Return the (x, y) coordinate for the center point of the cell that contains the specified text.  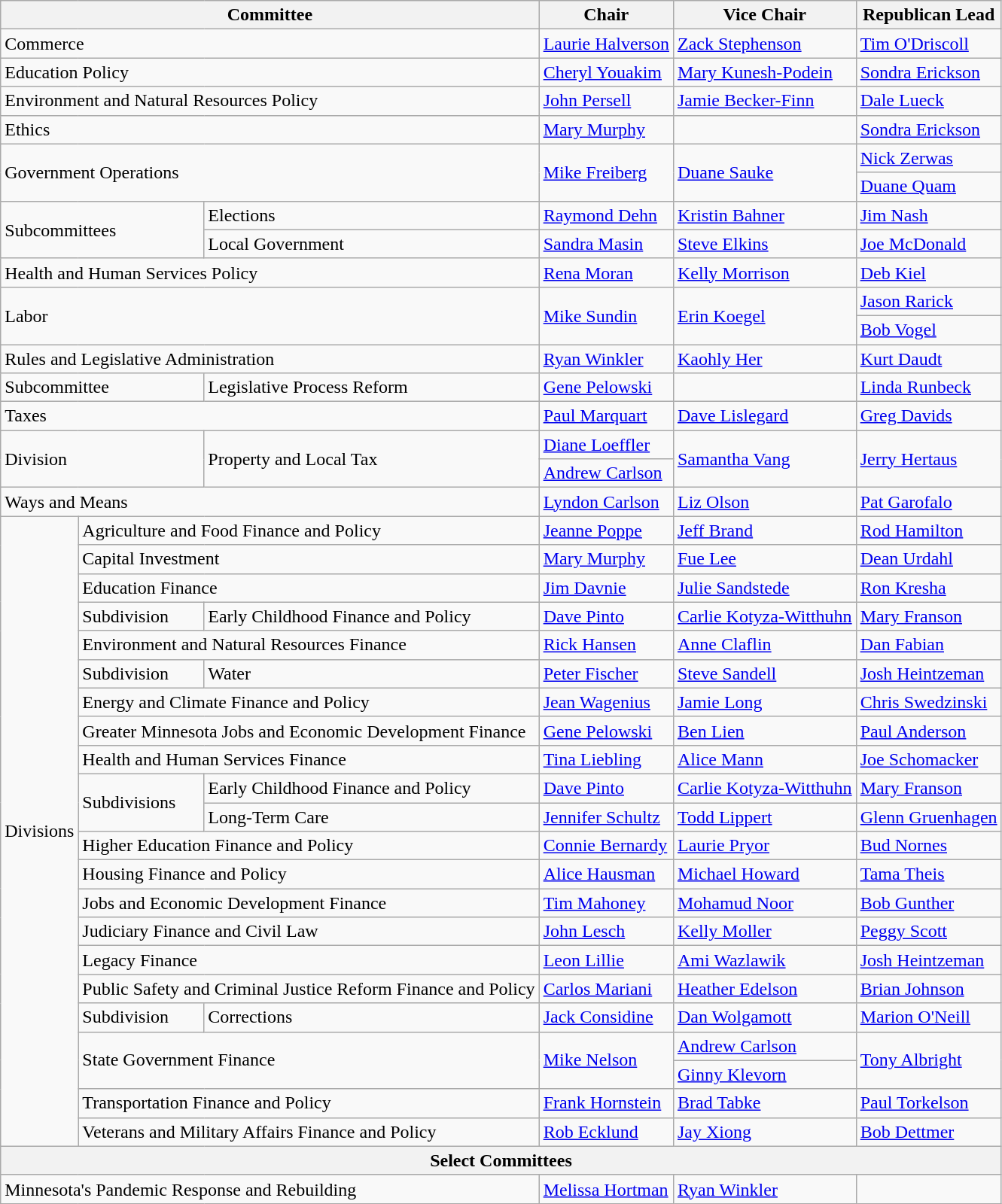
Paul Torkelson (929, 1103)
Peggy Scott (929, 932)
John Lesch (606, 932)
Health and Human Services Finance (309, 759)
Anne Claflin (765, 645)
Kelly Morrison (765, 272)
Michael Howard (765, 874)
Julie Sandstede (765, 588)
Jobs and Economic Development Finance (309, 903)
Bob Vogel (929, 330)
Sandra Masin (606, 244)
Bob Gunther (929, 903)
Alice Hausman (606, 874)
Select Committees (501, 1160)
Mohamud Noor (765, 903)
Jeff Brand (765, 531)
Jason Rarick (929, 301)
Transportation Finance and Policy (309, 1103)
Minnesota's Pandemic Response and Rebuilding (270, 1189)
Marion O'Neill (929, 1017)
Dean Urdahl (929, 559)
Tim Mahoney (606, 903)
Mike Freiberg (606, 172)
Brad Tabke (765, 1103)
Local Government (372, 244)
Divisions (39, 831)
Ways and Means (270, 502)
Subcommittees (102, 230)
Nick Zerwas (929, 158)
Rob Ecklund (606, 1132)
Erin Koegel (765, 315)
Republican Lead (929, 15)
Mike Sundin (606, 315)
Jeanne Poppe (606, 531)
Kurt Daudt (929, 359)
Greater Minnesota Jobs and Economic Development Finance (309, 731)
Tama Theis (929, 874)
Carlos Mariani (606, 989)
Jean Wagenius (606, 702)
Jamie Long (765, 702)
Capital Investment (309, 559)
Heather Edelson (765, 989)
Government Operations (270, 172)
Zack Stephenson (765, 44)
Cheryl Youakim (606, 72)
Kaohly Her (765, 359)
Paul Marquart (606, 416)
Frank Hornstein (606, 1103)
Elections (372, 215)
Peter Fischer (606, 673)
Housing Finance and Policy (309, 874)
Health and Human Services Policy (270, 272)
Mike Nelson (606, 1060)
Tim O'Driscoll (929, 44)
Legislative Process Reform (372, 388)
Steve Sandell (765, 673)
Laurie Pryor (765, 846)
Linda Runbeck (929, 388)
Dale Lueck (929, 101)
Dan Wolgamott (765, 1017)
Vice Chair (765, 15)
Ami Wazlawik (765, 960)
Education Policy (270, 72)
Mary Kunesh-Podein (765, 72)
Ethics (270, 129)
Commerce (270, 44)
Labor (270, 315)
Agriculture and Food Finance and Policy (309, 531)
Legacy Finance (309, 960)
Tony Albright (929, 1060)
Environment and Natural Resources Finance (309, 645)
Public Safety and Criminal Justice Reform Finance and Policy (309, 989)
Ben Lien (765, 731)
Diane Loeffler (606, 445)
Jack Considine (606, 1017)
Deb Kiel (929, 272)
Steve Elkins (765, 244)
Jim Davnie (606, 588)
Paul Anderson (929, 731)
Rena Moran (606, 272)
Duane Sauke (765, 172)
Veterans and Military Affairs Finance and Policy (309, 1132)
Laurie Halverson (606, 44)
Duane Quam (929, 187)
Environment and Natural Resources Policy (270, 101)
Judiciary Finance and Civil Law (309, 932)
Subcommittee (102, 388)
Greg Davids (929, 416)
Energy and Climate Finance and Policy (309, 702)
Jim Nash (929, 215)
Committee (270, 15)
Dan Fabian (929, 645)
Education Finance (309, 588)
Water (372, 673)
Subdivisions (142, 802)
Chair (606, 15)
Alice Mann (765, 759)
Corrections (372, 1017)
Samantha Vang (765, 459)
Fue Lee (765, 559)
Joe Schomacker (929, 759)
Higher Education Finance and Policy (309, 846)
Rules and Legislative Administration (270, 359)
Jamie Becker-Finn (765, 101)
Long-Term Care (372, 816)
Jerry Hertaus (929, 459)
Bob Dettmer (929, 1132)
Jay Xiong (765, 1132)
Raymond Dehn (606, 215)
Connie Bernardy (606, 846)
Division (102, 459)
Liz Olson (765, 502)
Joe McDonald (929, 244)
Melissa Hortman (606, 1189)
Ginny Klevorn (765, 1075)
Kelly Moller (765, 932)
Jennifer Schultz (606, 816)
Property and Local Tax (372, 459)
Lyndon Carlson (606, 502)
Taxes (270, 416)
Chris Swedzinski (929, 702)
Kristin Bahner (765, 215)
Rick Hansen (606, 645)
Tina Liebling (606, 759)
Bud Nornes (929, 846)
John Persell (606, 101)
Todd Lippert (765, 816)
Brian Johnson (929, 989)
Rod Hamilton (929, 531)
Pat Garofalo (929, 502)
Dave Lislegard (765, 416)
Glenn Gruenhagen (929, 816)
Leon Lillie (606, 960)
Ron Kresha (929, 588)
State Government Finance (309, 1060)
